Output the (X, Y) coordinate of the center of the cell containing the given text.  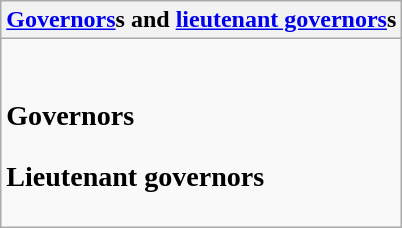
GovernorsLieutenant governors (202, 133)
Governorss and lieutenant governorss (202, 20)
